Return the [X, Y] coordinate for the center point of the cell that contains the specified text.  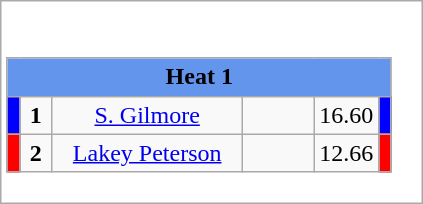
Lakey Peterson [148, 153]
S. Gilmore [148, 115]
12.66 [346, 153]
1 [36, 115]
Heat 1 1 S. Gilmore 16.60 2 Lakey Peterson 12.66 [212, 102]
Heat 1 [199, 77]
2 [36, 153]
16.60 [346, 115]
